Pinpoint the cell where the given text exists, returning its (X, Y) midpoint coordinate. 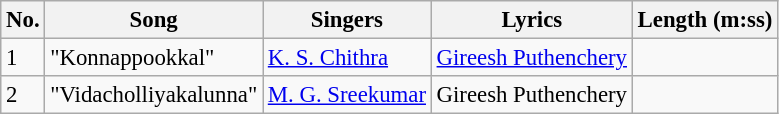
Length (m:ss) (704, 20)
1 (23, 58)
M. G. Sreekumar (346, 95)
Song (154, 20)
K. S. Chithra (346, 58)
"Konnappookkal" (154, 58)
"Vidacholliyakalunna" (154, 95)
Lyrics (532, 20)
2 (23, 95)
No. (23, 20)
Singers (346, 20)
